Search for the cell housing the specified text and yield its (X, Y) center coordinate. 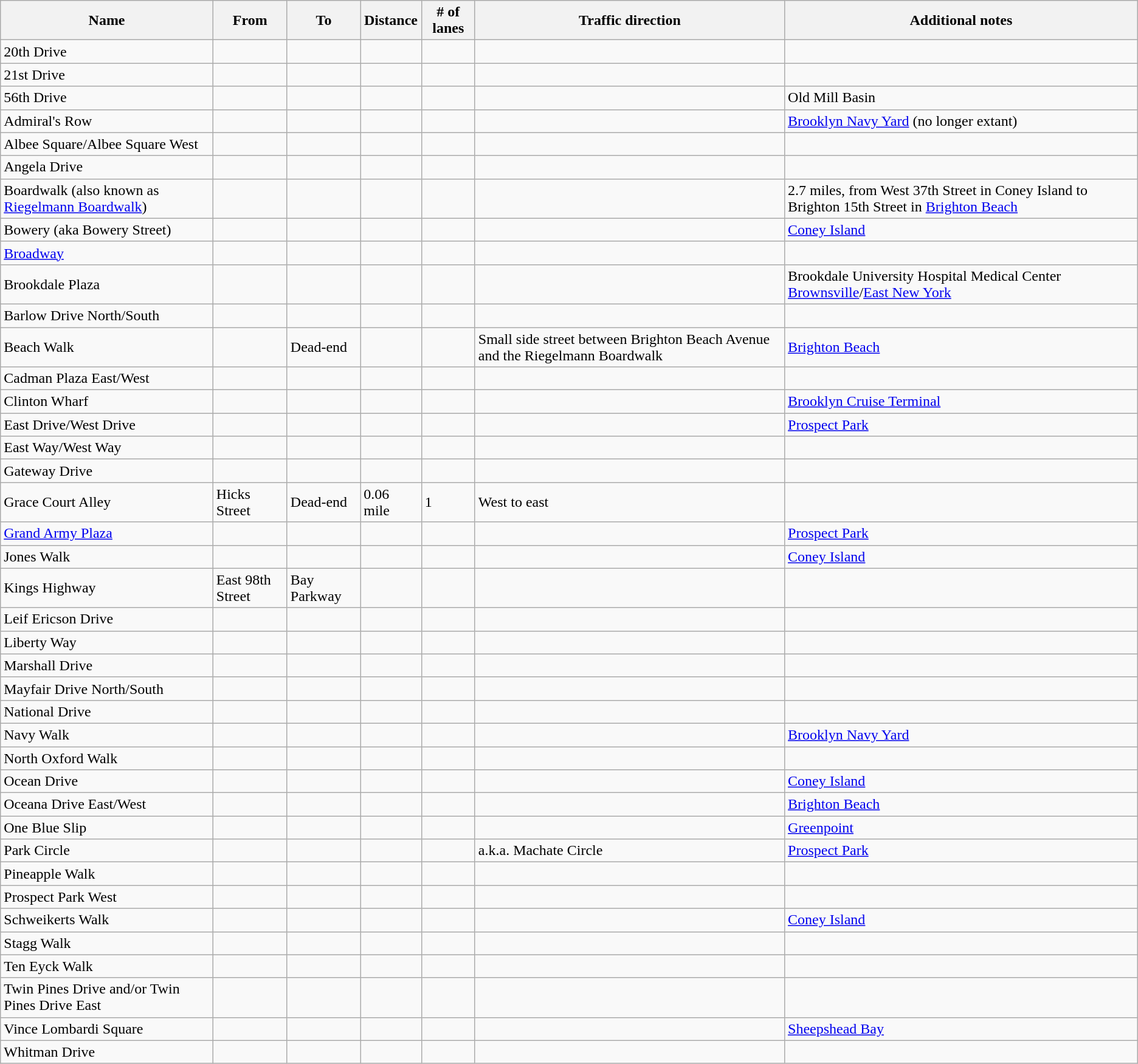
Hicks Street (250, 502)
Albee Square/Albee Square West (107, 144)
East Way/West Way (107, 448)
56th Drive (107, 98)
Clinton Wharf (107, 402)
Brooklyn Navy Yard (962, 735)
North Oxford Walk (107, 758)
Mayfair Drive North/South (107, 688)
Small side street between Brighton Beach Avenue and the Riegelmann Boardwalk (630, 346)
a.k.a. Machate Circle (630, 851)
Broadway (107, 253)
One Blue Slip (107, 828)
Traffic direction (630, 21)
Grand Army Plaza (107, 534)
Park Circle (107, 851)
Sheepshead Bay (962, 1029)
Bowery (aka Bowery Street) (107, 230)
0.06 mile (391, 502)
To (323, 21)
Schweikerts Walk (107, 920)
Vince Lombardi Square (107, 1029)
East Drive/West Drive (107, 425)
Pineapple Walk (107, 874)
20th Drive (107, 52)
Ten Eyck Walk (107, 966)
Beach Walk (107, 346)
From (250, 21)
Prospect Park West (107, 897)
Brooklyn Cruise Terminal (962, 402)
East 98th Street (250, 588)
Cadman Plaza East/West (107, 379)
Brookdale Plaza (107, 284)
Leif Ericson Drive (107, 619)
Brookdale University Hospital Medical CenterBrownsville/East New York (962, 284)
Barlow Drive North/South (107, 315)
Brooklyn Navy Yard (no longer extant) (962, 121)
Additional notes (962, 21)
Jones Walk (107, 557)
Distance (391, 21)
Stagg Walk (107, 943)
Old Mill Basin (962, 98)
Whitman Drive (107, 1052)
Boardwalk (also known as Riegelmann Boardwalk) (107, 198)
Bay Parkway (323, 588)
21st Drive (107, 75)
Liberty Way (107, 642)
Ocean Drive (107, 781)
Gateway Drive (107, 471)
Marshall Drive (107, 665)
Twin Pines Drive and/or Twin Pines Drive East (107, 998)
Grace Court Alley (107, 502)
Name (107, 21)
# of lanes (448, 21)
2.7 miles, from West 37th Street in Coney Island to Brighton 15th Street in Brighton Beach (962, 198)
Admiral's Row (107, 121)
Angela Drive (107, 167)
Greenpoint (962, 828)
Oceana Drive East/West (107, 805)
Kings Highway (107, 588)
West to east (630, 502)
Navy Walk (107, 735)
National Drive (107, 712)
1 (448, 502)
